Identify which cell holds the provided text, then report its (X, Y) central coordinate. 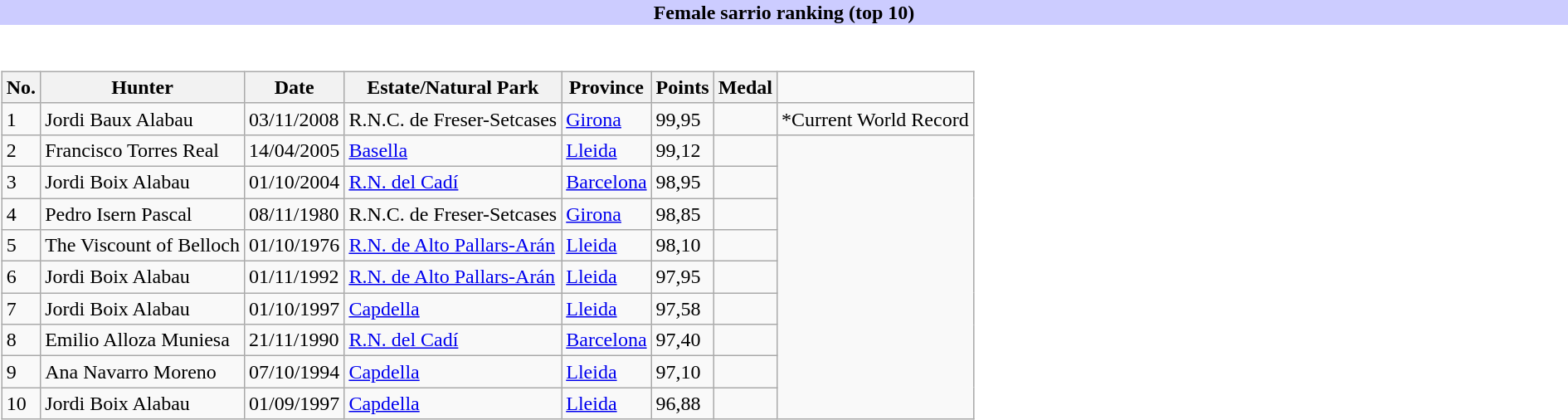
Female sarrio ranking (top 10) (784, 12)
7 (21, 309)
97,40 (682, 340)
Medal (745, 87)
9 (21, 372)
01/09/1997 (294, 403)
Emilio Alloza Muniesa (143, 340)
Francisco Torres Real (143, 150)
97,58 (682, 309)
97,95 (682, 277)
6 (21, 277)
99,95 (682, 119)
21/11/1990 (294, 340)
Points (682, 87)
Ana Navarro Moreno (143, 372)
03/11/2008 (294, 119)
*Current World Record (876, 119)
08/11/1980 (294, 213)
07/10/1994 (294, 372)
8 (21, 340)
Jordi Baux Alabau (143, 119)
No. (21, 87)
01/11/1992 (294, 277)
01/10/1997 (294, 309)
99,12 (682, 150)
01/10/2004 (294, 182)
14/04/2005 (294, 150)
98,10 (682, 246)
01/10/1976 (294, 246)
Basella (453, 150)
98,85 (682, 213)
4 (21, 213)
Date (294, 87)
Hunter (143, 87)
Pedro Isern Pascal (143, 213)
98,95 (682, 182)
Province (606, 87)
5 (21, 246)
97,10 (682, 372)
The Viscount of Belloch (143, 246)
10 (21, 403)
3 (21, 182)
2 (21, 150)
1 (21, 119)
96,88 (682, 403)
Estate/Natural Park (453, 87)
